Return the (x, y) coordinate for the center point of the cell that contains the specified text.  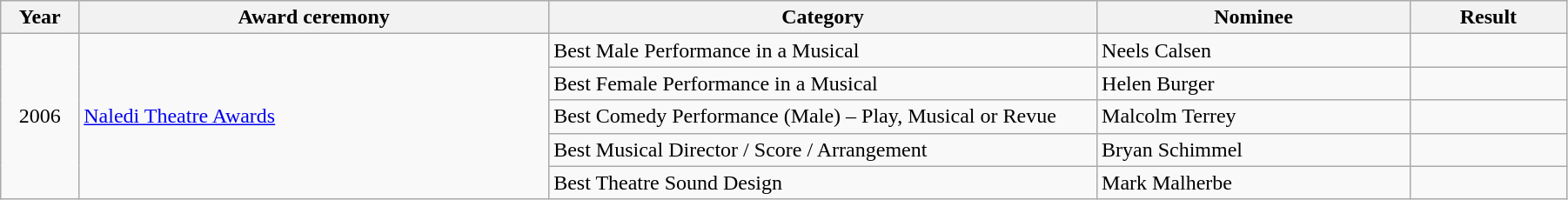
Mark Malherbe (1254, 183)
Malcolm Terrey (1254, 117)
Helen Burger (1254, 83)
Award ceremony (314, 17)
Result (1488, 17)
Nominee (1254, 17)
2006 (40, 117)
Neels Calsen (1254, 50)
Bryan Schimmel (1254, 150)
Category (823, 17)
Year (40, 17)
Best Male Performance in a Musical (823, 50)
Best Comedy Performance (Male) – Play, Musical or Revue (823, 117)
Naledi Theatre Awards (314, 117)
Best Female Performance in a Musical (823, 83)
Best Musical Director / Score / Arrangement (823, 150)
Best Theatre Sound Design (823, 183)
